Find where the given text appears and provide that cell's center as (x, y) coordinate. 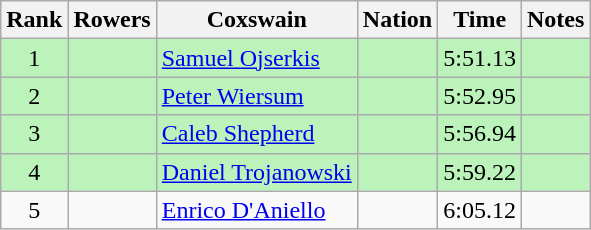
Nation (397, 20)
5:59.22 (480, 172)
Rowers (112, 20)
6:05.12 (480, 210)
2 (34, 96)
5 (34, 210)
3 (34, 134)
Caleb Shepherd (256, 134)
Time (480, 20)
Coxswain (256, 20)
Rank (34, 20)
Daniel Trojanowski (256, 172)
Enrico D'Aniello (256, 210)
5:51.13 (480, 58)
Notes (555, 20)
5:52.95 (480, 96)
Samuel Ojserkis (256, 58)
5:56.94 (480, 134)
Peter Wiersum (256, 96)
1 (34, 58)
4 (34, 172)
